Provide the (X, Y) coordinate of the cell's center where the given text is located.  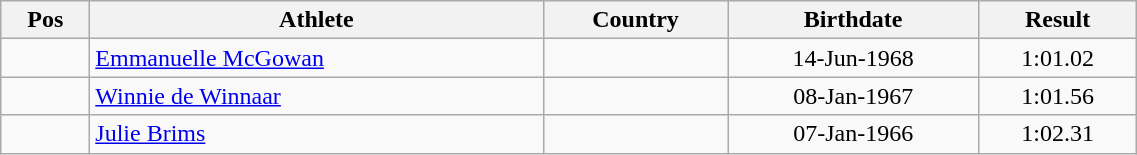
Julie Brims (316, 134)
08-Jan-1967 (853, 96)
14-Jun-1968 (853, 58)
1:01.56 (1057, 96)
1:01.02 (1057, 58)
Winnie de Winnaar (316, 96)
Birthdate (853, 20)
Result (1057, 20)
Pos (46, 20)
Emmanuelle McGowan (316, 58)
07-Jan-1966 (853, 134)
Country (636, 20)
1:02.31 (1057, 134)
Athlete (316, 20)
